Capture the cell that displays the provided text and extract its [x, y] central coordinate. 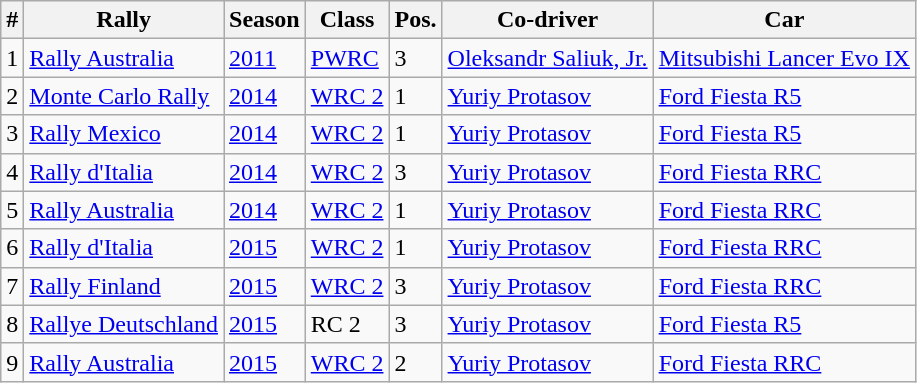
Rallye Deutschland [124, 324]
Season [265, 20]
PWRC [347, 58]
2011 [265, 58]
4 [12, 172]
Rally Finland [124, 286]
Rally Mexico [124, 134]
# [12, 20]
5 [12, 210]
Mitsubishi Lancer Evo IX [784, 58]
Car [784, 20]
Rally [124, 20]
RC 2 [347, 324]
Class [347, 20]
Monte Carlo Rally [124, 96]
8 [12, 324]
Oleksandr Saliuk, Jr. [548, 58]
Co-driver [548, 20]
6 [12, 248]
7 [12, 286]
9 [12, 362]
Pos. [416, 20]
